Detect which cell encompasses the target text, then output its (x, y) center coordinate. 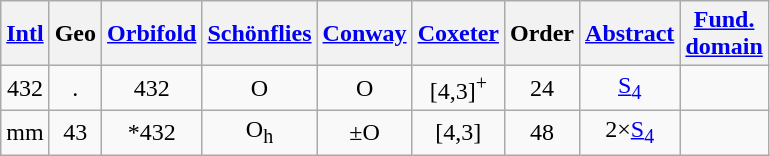
48 (542, 132)
Intl (25, 34)
Oh (260, 132)
S4 (630, 88)
Order (542, 34)
Conway (364, 34)
[4,3] (458, 132)
*432 (152, 132)
2×S4 (630, 132)
Schönflies (260, 34)
[4,3]+ (458, 88)
. (75, 88)
Orbifold (152, 34)
Geo (75, 34)
Fund.domain (724, 34)
±O (364, 132)
mm (25, 132)
Abstract (630, 34)
24 (542, 88)
43 (75, 132)
Coxeter (458, 34)
